Determine the [X, Y] coordinate at the center of the cell enclosing the given text.  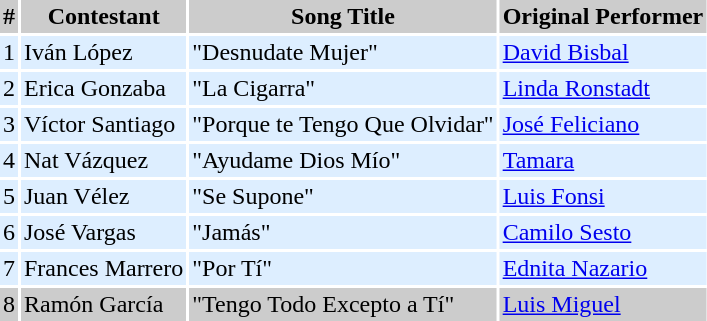
1 [9, 52]
5 [9, 196]
José Feliciano [604, 124]
Iván López [104, 52]
"Se Supone" [342, 196]
Ednita Nazario [604, 268]
"Desnudate Mujer" [342, 52]
2 [9, 88]
Juan Vélez [104, 196]
Víctor Santiago [104, 124]
Luis Miguel [604, 304]
Original Performer [604, 16]
8 [9, 304]
Song Title [342, 16]
Frances Marrero [104, 268]
"Por Tí" [342, 268]
"Ayudame Dios Mío" [342, 160]
3 [9, 124]
6 [9, 232]
"Tengo Todo Excepto a Tí" [342, 304]
Camilo Sesto [604, 232]
Contestant [104, 16]
Erica Gonzaba [104, 88]
"Jamás" [342, 232]
4 [9, 160]
José Vargas [104, 232]
"La Cigarra" [342, 88]
Linda Ronstadt [604, 88]
Tamara [604, 160]
Luis Fonsi [604, 196]
Nat Vázquez [104, 160]
7 [9, 268]
"Porque te Tengo Que Olvidar" [342, 124]
David Bisbal [604, 52]
Ramón García [104, 304]
# [9, 16]
